Determine the (x, y) coordinate at the center of the cell enclosing the given text.  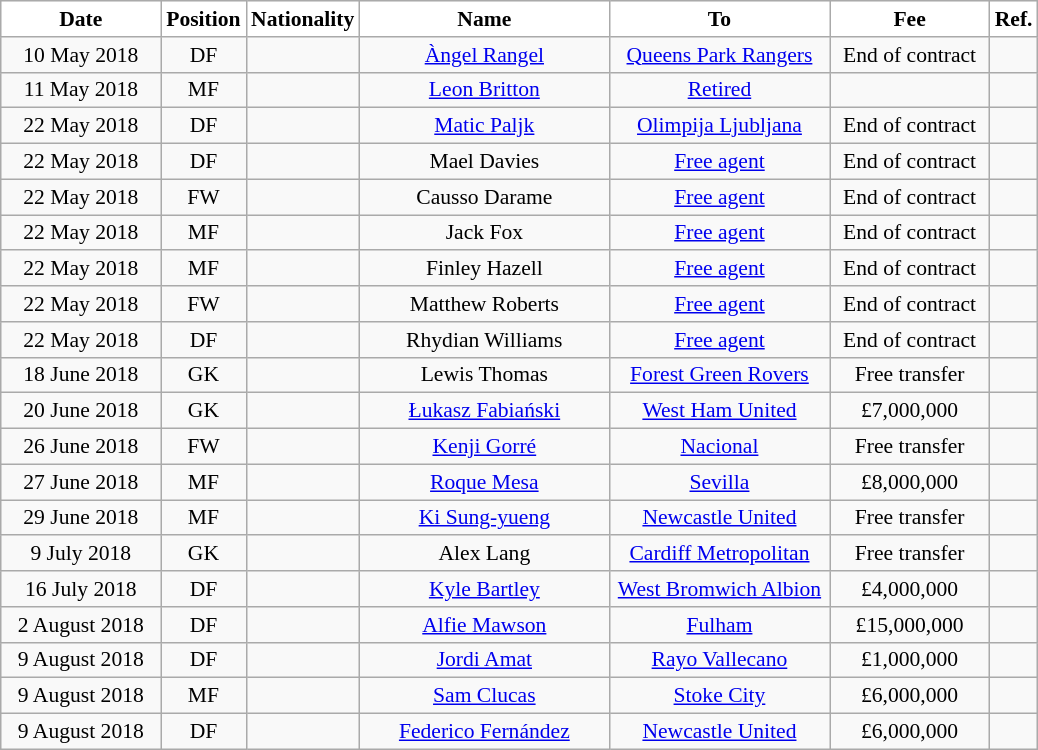
Rayo Vallecano (719, 660)
Retired (719, 90)
Lewis Thomas (484, 375)
Kenji Gorré (484, 447)
Position (204, 19)
Nacional (719, 447)
Ref. (1014, 19)
Finley Hazell (484, 269)
26 June 2018 (81, 447)
Nationality (302, 19)
Federico Fernández (484, 732)
Roque Mesa (484, 482)
Matthew Roberts (484, 304)
Ki Sung-yueng (484, 518)
11 May 2018 (81, 90)
Rhydian Williams (484, 340)
Jack Fox (484, 233)
20 June 2018 (81, 411)
Kyle Bartley (484, 589)
27 June 2018 (81, 482)
£1,000,000 (910, 660)
Alfie Mawson (484, 625)
Olimpija Ljubljana (719, 126)
£15,000,000 (910, 625)
£8,000,000 (910, 482)
Sam Clucas (484, 696)
Date (81, 19)
Alex Lang (484, 554)
To (719, 19)
Causso Darame (484, 197)
Matic Paljk (484, 126)
Name (484, 19)
Mael Davies (484, 162)
Àngel Rangel (484, 55)
Łukasz Fabiański (484, 411)
Queens Park Rangers (719, 55)
Jordi Amat (484, 660)
29 June 2018 (81, 518)
18 June 2018 (81, 375)
Leon Britton (484, 90)
9 July 2018 (81, 554)
16 July 2018 (81, 589)
£4,000,000 (910, 589)
Fee (910, 19)
Fulham (719, 625)
Stoke City (719, 696)
Sevilla (719, 482)
£7,000,000 (910, 411)
Forest Green Rovers (719, 375)
Cardiff Metropolitan (719, 554)
West Bromwich Albion (719, 589)
West Ham United (719, 411)
10 May 2018 (81, 55)
2 August 2018 (81, 625)
